Pinpoint the cell where the given text exists, returning its (x, y) midpoint coordinate. 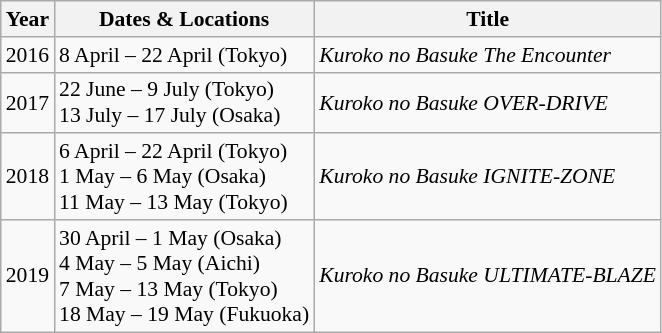
Dates & Locations (184, 19)
2017 (28, 102)
2016 (28, 55)
Kuroko no Basuke IGNITE-ZONE (488, 178)
Kuroko no Basuke The Encounter (488, 55)
2019 (28, 276)
Kuroko no Basuke ULTIMATE-BLAZE (488, 276)
6 April – 22 April (Tokyo) 1 May – 6 May (Osaka) 11 May – 13 May (Tokyo) (184, 178)
Year (28, 19)
8 April – 22 April (Tokyo) (184, 55)
30 April – 1 May (Osaka) 4 May – 5 May (Aichi) 7 May – 13 May (Tokyo) 18 May – 19 May (Fukuoka) (184, 276)
2018 (28, 178)
Title (488, 19)
Kuroko no Basuke OVER-DRIVE (488, 102)
22 June – 9 July (Tokyo) 13 July – 17 July (Osaka) (184, 102)
